Return [x, y] of the center of cell containing provided text 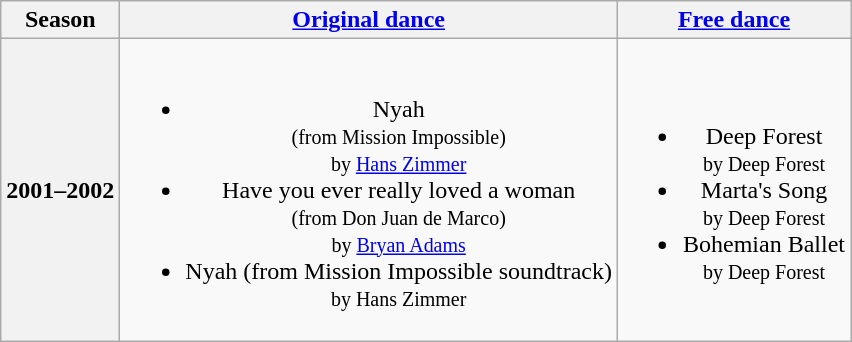
Free dance [734, 20]
Season [60, 20]
Original dance [369, 20]
Deep Forest by Deep Forest Marta's Song by Deep Forest Bohemian Ballet by Deep Forest [734, 190]
2001–2002 [60, 190]
